Find where the given text appears and provide that cell's center as [x, y] coordinate. 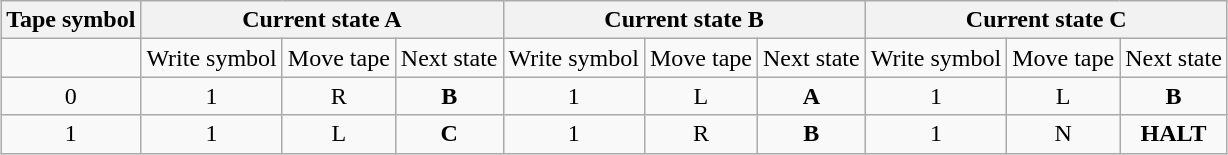
C [449, 134]
Current state A [322, 20]
0 [71, 96]
HALT [1174, 134]
Tape symbol [71, 20]
Current state B [684, 20]
Current state C [1046, 20]
A [811, 96]
N [1064, 134]
